Provide the [X, Y] coordinate of the cell's center where the given text is located.  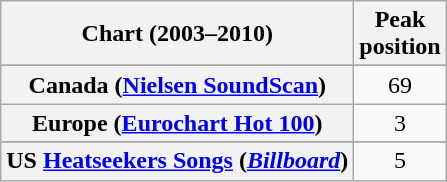
US Heatseekers Songs (Billboard) [178, 161]
Europe (Eurochart Hot 100) [178, 123]
Peakposition [400, 34]
69 [400, 85]
Canada (Nielsen SoundScan) [178, 85]
5 [400, 161]
Chart (2003–2010) [178, 34]
3 [400, 123]
